Capture the cell that displays the provided text and extract its (X, Y) central coordinate. 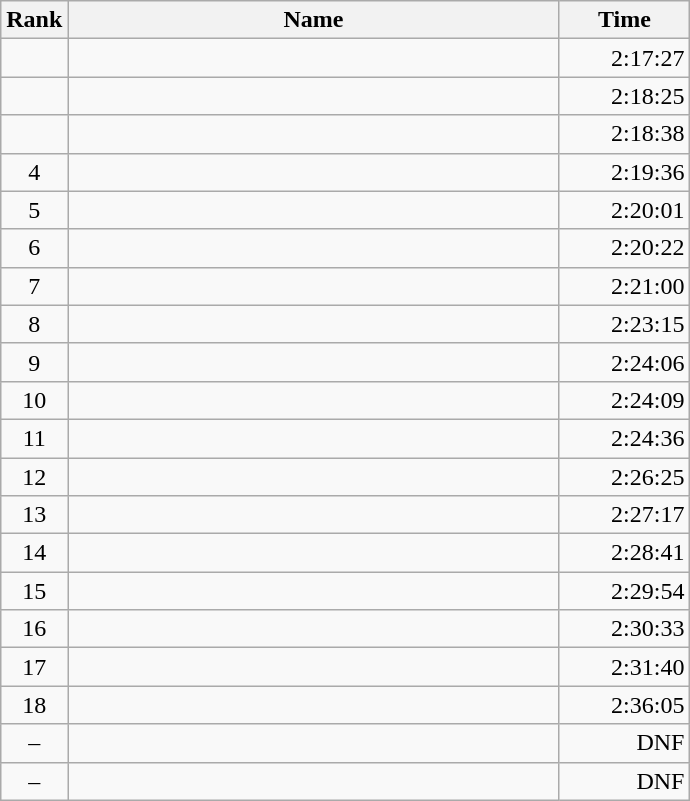
2:24:06 (624, 362)
Rank (34, 20)
2:19:36 (624, 172)
Time (624, 20)
2:30:33 (624, 629)
9 (34, 362)
2:23:15 (624, 324)
2:28:41 (624, 553)
2:21:00 (624, 286)
2:17:27 (624, 58)
2:29:54 (624, 591)
14 (34, 553)
2:20:01 (624, 210)
2:36:05 (624, 705)
Name (314, 20)
2:27:17 (624, 515)
12 (34, 477)
2:24:09 (624, 400)
2:20:22 (624, 248)
5 (34, 210)
15 (34, 591)
13 (34, 515)
10 (34, 400)
2:26:25 (624, 477)
17 (34, 667)
18 (34, 705)
11 (34, 438)
16 (34, 629)
2:18:25 (624, 96)
7 (34, 286)
6 (34, 248)
4 (34, 172)
2:18:38 (624, 134)
8 (34, 324)
2:31:40 (624, 667)
2:24:36 (624, 438)
